Return the [x, y] coordinate for the center point of the cell that contains the specified text.  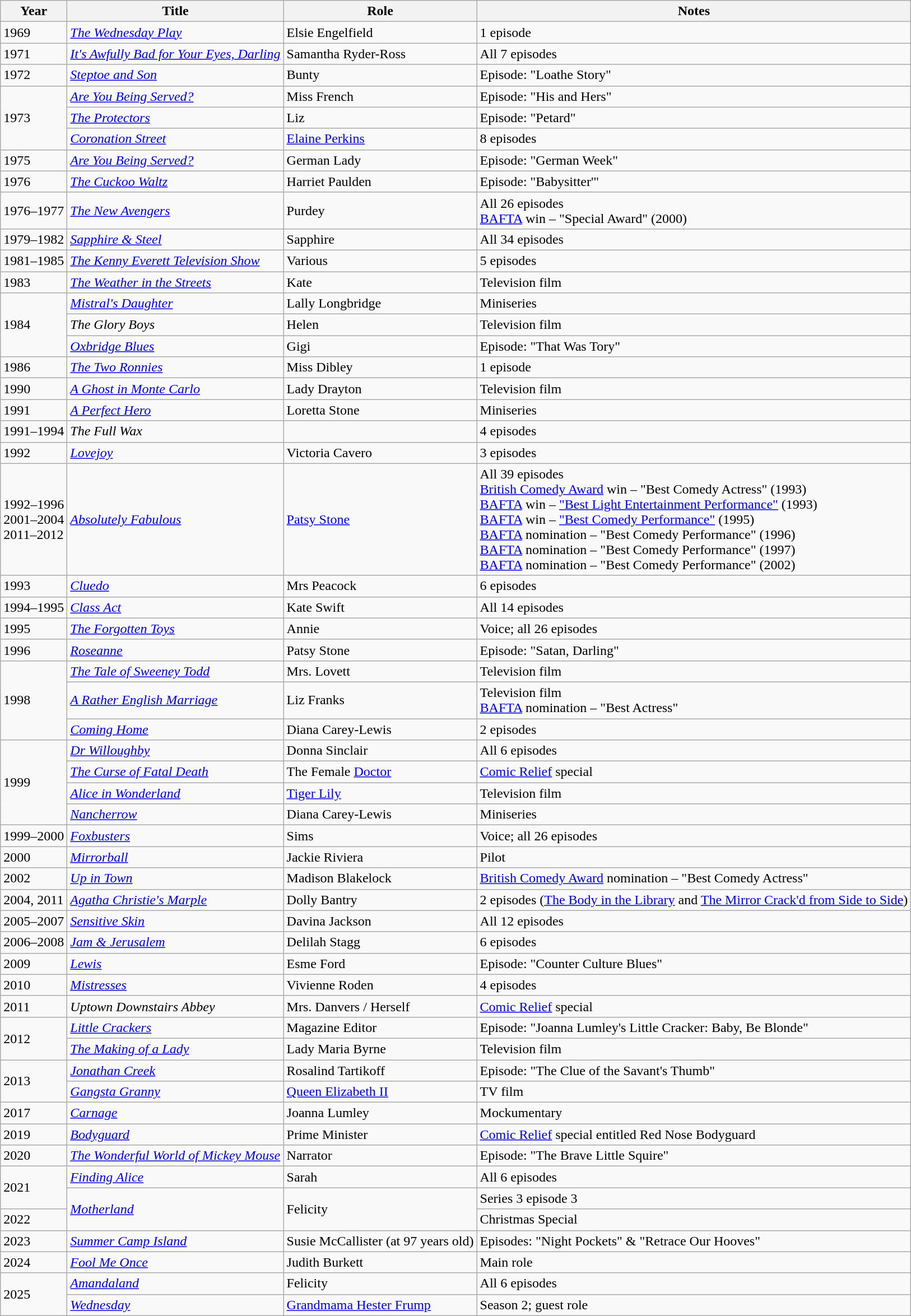
2009 [34, 964]
8 episodes [694, 139]
Episode: "Loathe Story" [694, 75]
Title [175, 11]
The Glory Boys [175, 325]
Absolutely Fabulous [175, 519]
Judith Burkett [380, 1262]
Roseanne [175, 650]
1971 [34, 54]
5 episodes [694, 261]
Christmas Special [694, 1220]
1999–2000 [34, 836]
1996 [34, 650]
2006–2008 [34, 942]
Loretta Stone [380, 410]
1979–1982 [34, 239]
Episode: "Petard" [694, 118]
1991–1994 [34, 431]
Oxbridge Blues [175, 346]
All 14 episodes [694, 607]
The Curse of Fatal Death [175, 772]
Sims [380, 836]
Esme Ford [380, 964]
2004, 2011 [34, 900]
The Wednesday Play [175, 32]
Donna Sinclair [380, 751]
2022 [34, 1220]
TV film [694, 1092]
3 episodes [694, 453]
Magazine Editor [380, 1027]
The New Avengers [175, 211]
Up in Town [175, 878]
Gangsta Granny [175, 1092]
1975 [34, 160]
Lewis [175, 964]
Agatha Christie's Marple [175, 900]
The Making of a Lady [175, 1049]
Gigi [380, 346]
Main role [694, 1262]
German Lady [380, 160]
Coronation Street [175, 139]
Lovejoy [175, 453]
Episodes: "Night Pockets" & "Retrace Our Hooves" [694, 1241]
Madison Blakelock [380, 878]
Alice in Wonderland [175, 793]
2012 [34, 1038]
Helen [380, 325]
Various [380, 261]
Grandmama Hester Frump [380, 1305]
Summer Camp Island [175, 1241]
Samantha Ryder-Ross [380, 54]
1998 [34, 700]
A Perfect Hero [175, 410]
The Protectors [175, 118]
Cluedo [175, 586]
Jackie Riviera [380, 857]
Finding Alice [175, 1177]
2 episodes [694, 729]
Kate [380, 282]
Elaine Perkins [380, 139]
Vivienne Roden [380, 985]
Miss French [380, 96]
1984 [34, 325]
Miss Dibley [380, 368]
Delilah Stagg [380, 942]
The Wonderful World of Mickey Mouse [175, 1156]
Joanna Lumley [380, 1113]
Dr Willoughby [175, 751]
Episode: "His and Hers" [694, 96]
2002 [34, 878]
The Female Doctor [380, 772]
Annie [380, 629]
1969 [34, 32]
2021 [34, 1188]
Nancherrow [175, 815]
Wednesday [175, 1305]
The Two Ronnies [175, 368]
2024 [34, 1262]
1976 [34, 182]
Episode: "The Brave Little Squire" [694, 1156]
The Full Wax [175, 431]
Rosalind Tartikoff [380, 1071]
All 26 episodesBAFTA win – "Special Award" (2000) [694, 211]
Liz Franks [380, 700]
A Rather English Marriage [175, 700]
All 34 episodes [694, 239]
It's Awfully Bad for Your Eyes, Darling [175, 54]
A Ghost in Monte Carlo [175, 389]
1993 [34, 586]
Fool Me Once [175, 1262]
Tiger Lily [380, 793]
2023 [34, 1241]
Amandaland [175, 1284]
1973 [34, 118]
Mrs. Lovett [380, 671]
Episode: "Satan, Darling" [694, 650]
Foxbusters [175, 836]
Steptoe and Son [175, 75]
1983 [34, 282]
The Kenny Everett Television Show [175, 261]
The Cuckoo Waltz [175, 182]
Elsie Engelfield [380, 32]
Class Act [175, 607]
Dolly Bantry [380, 900]
Queen Elizabeth II [380, 1092]
Coming Home [175, 729]
Narrator [380, 1156]
Prime Minister [380, 1134]
Motherland [175, 1209]
Liz [380, 118]
Lally Longbridge [380, 304]
2020 [34, 1156]
The Tale of Sweeney Todd [175, 671]
Harriet Paulden [380, 182]
Jam & Jerusalem [175, 942]
Bodyguard [175, 1134]
Mrs Peacock [380, 586]
Season 2; guest role [694, 1305]
1995 [34, 629]
Mistral's Daughter [175, 304]
Notes [694, 11]
2010 [34, 985]
Davina Jackson [380, 921]
Sarah [380, 1177]
Uptown Downstairs Abbey [175, 1006]
2000 [34, 857]
Little Crackers [175, 1027]
Mirrorball [175, 857]
1990 [34, 389]
Sensitive Skin [175, 921]
All 12 episodes [694, 921]
Mockumentary [694, 1113]
Episode: "That Was Tory" [694, 346]
Television filmBAFTA nomination – "Best Actress" [694, 700]
2013 [34, 1081]
2011 [34, 1006]
2025 [34, 1294]
1994–1995 [34, 607]
The Forgotten Toys [175, 629]
Role [380, 11]
Comic Relief special entitled Red Nose Bodyguard [694, 1134]
The Weather in the Streets [175, 282]
1976–1977 [34, 211]
Pilot [694, 857]
Bunty [380, 75]
2 episodes (The Body in the Library and The Mirror Crack'd from Side to Side) [694, 900]
Sapphire [380, 239]
1972 [34, 75]
Episode: "German Week" [694, 160]
2017 [34, 1113]
Sapphire & Steel [175, 239]
Series 3 episode 3 [694, 1198]
2005–2007 [34, 921]
British Comedy Award nomination – "Best Comedy Actress" [694, 878]
Episode: "Counter Culture Blues" [694, 964]
All 7 episodes [694, 54]
Susie McCallister (at 97 years old) [380, 1241]
Purdey [380, 211]
1999 [34, 783]
Carnage [175, 1113]
Mistresses [175, 985]
Mrs. Danvers / Herself [380, 1006]
Lady Maria Byrne [380, 1049]
2019 [34, 1134]
1992–19962001–20042011–2012 [34, 519]
Episode: "The Clue of the Savant's Thumb" [694, 1071]
1981–1985 [34, 261]
Kate Swift [380, 607]
Lady Drayton [380, 389]
Victoria Cavero [380, 453]
Episode: "Joanna Lumley's Little Cracker: Baby, Be Blonde" [694, 1027]
Jonathan Creek [175, 1071]
1992 [34, 453]
1986 [34, 368]
Year [34, 11]
Episode: "Babysitter'" [694, 182]
1991 [34, 410]
